Return the (X, Y) coordinate for the center point of the cell that contains the specified text.  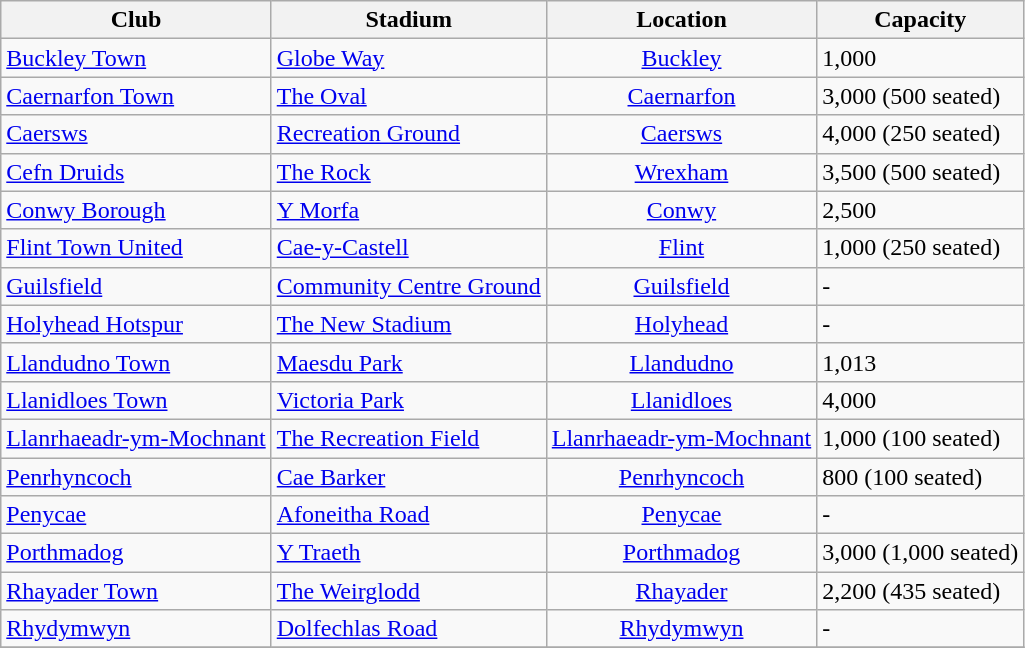
Conwy Borough (136, 210)
The Recreation Field (408, 438)
Caernarfon Town (136, 96)
Llanidloes (681, 400)
Holyhead (681, 324)
Buckley Town (136, 58)
1,000 (250 seated) (920, 248)
Wrexham (681, 172)
Llandudno Town (136, 362)
3,000 (500 seated) (920, 96)
Victoria Park (408, 400)
Dolfechlas Road (408, 629)
The Rock (408, 172)
Buckley (681, 58)
Location (681, 20)
800 (100 seated) (920, 477)
Llanidloes Town (136, 400)
Cefn Druids (136, 172)
Stadium (408, 20)
Capacity (920, 20)
The New Stadium (408, 324)
Afoneitha Road (408, 515)
Cae Barker (408, 477)
The Weirglodd (408, 591)
Maesdu Park (408, 362)
Flint Town United (136, 248)
3,000 (1,000 seated) (920, 553)
Rhayader Town (136, 591)
Y Morfa (408, 210)
Cae-y-Castell (408, 248)
Y Traeth (408, 553)
4,000 (920, 400)
4,000 (250 seated) (920, 134)
Caernarfon (681, 96)
1,000 (920, 58)
Recreation Ground (408, 134)
Conwy (681, 210)
3,500 (500 seated) (920, 172)
2,200 (435 seated) (920, 591)
1,013 (920, 362)
2,500 (920, 210)
1,000 (100 seated) (920, 438)
Rhayader (681, 591)
Club (136, 20)
Flint (681, 248)
The Oval (408, 96)
Holyhead Hotspur (136, 324)
Globe Way (408, 58)
Community Centre Ground (408, 286)
Llandudno (681, 362)
